Find where the given text appears and provide that cell's center as [x, y] coordinate. 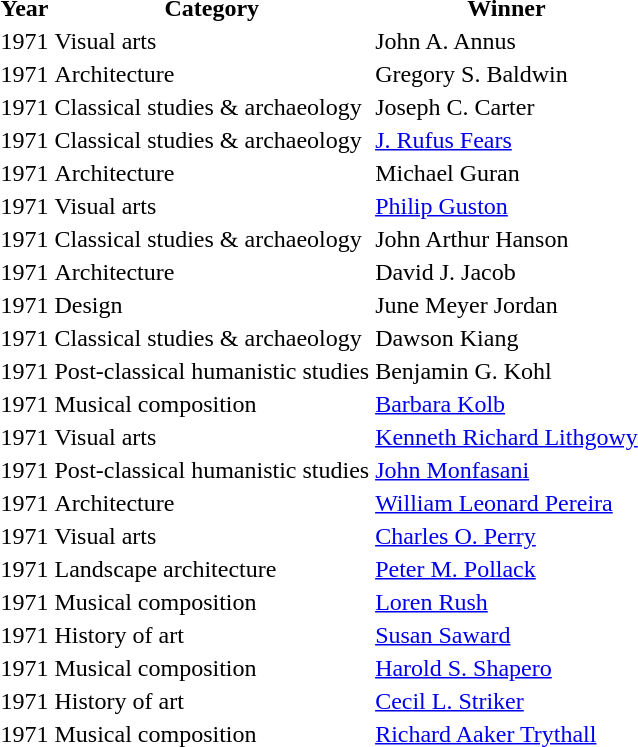
Landscape architecture [212, 569]
Design [212, 305]
